Output the (x, y) coordinate of the center of the cell containing the given text.  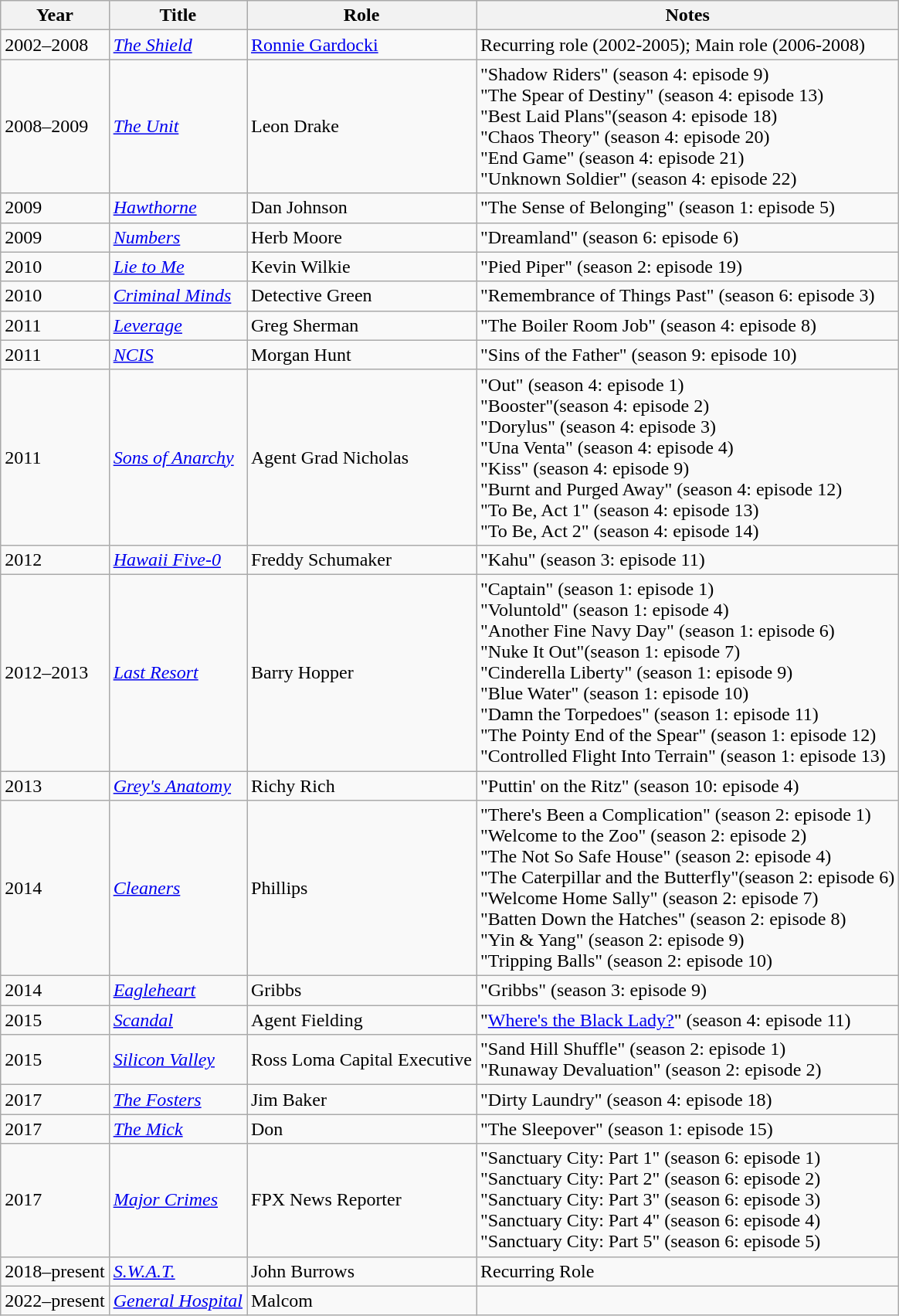
"Pied Piper" (season 2: episode 19) (687, 267)
Morgan Hunt (361, 355)
"Sand Hill Shuffle" (season 2: episode 1)"Runaway Devaluation" (season 2: episode 2) (687, 1060)
2018–present (55, 1271)
"The Sleepover" (season 1: episode 15) (687, 1129)
Year (55, 15)
Eagleheart (178, 991)
"Gribbs" (season 3: episode 9) (687, 991)
Hawaii Five-0 (178, 559)
Cleaners (178, 889)
Silicon Valley (178, 1060)
"Dirty Laundry" (season 4: episode 18) (687, 1100)
Gribbs (361, 991)
FPX News Reporter (361, 1200)
Barry Hopper (361, 672)
Grey's Anatomy (178, 786)
The Unit (178, 127)
NCIS (178, 355)
2012–2013 (55, 672)
Hawthorne (178, 208)
Phillips (361, 889)
Leon Drake (361, 127)
Freddy Schumaker (361, 559)
The Mick (178, 1129)
Jim Baker (361, 1100)
Lie to Me (178, 267)
"Puttin' on the Ritz" (season 10: episode 4) (687, 786)
Role (361, 15)
Kevin Wilkie (361, 267)
Don (361, 1129)
Last Resort (178, 672)
"Remembrance of Things Past" (season 6: episode 3) (687, 296)
"The Sense of Belonging" (season 1: episode 5) (687, 208)
Recurring Role (687, 1271)
2022–present (55, 1301)
"Dreamland" (season 6: episode 6) (687, 237)
Major Crimes (178, 1200)
Malcom (361, 1301)
Herb Moore (361, 237)
Leverage (178, 325)
"Kahu" (season 3: episode 11) (687, 559)
Ross Loma Capital Executive (361, 1060)
Detective Green (361, 296)
Agent Fielding (361, 1020)
"Where's the Black Lady?" (season 4: episode 11) (687, 1020)
2002–2008 (55, 45)
Richy Rich (361, 786)
Criminal Minds (178, 296)
John Burrows (361, 1271)
Ronnie Gardocki (361, 45)
S.W.A.T. (178, 1271)
"The Boiler Room Job" (season 4: episode 8) (687, 325)
The Fosters (178, 1100)
Recurring role (2002-2005); Main role (2006-2008) (687, 45)
General Hospital (178, 1301)
Agent Grad Nicholas (361, 457)
Dan Johnson (361, 208)
Title (178, 15)
Notes (687, 15)
"Sins of the Father" (season 9: episode 10) (687, 355)
2008–2009 (55, 127)
The Shield (178, 45)
Greg Sherman (361, 325)
Numbers (178, 237)
Sons of Anarchy (178, 457)
2012 (55, 559)
Scandal (178, 1020)
2013 (55, 786)
